Detect which cell encompasses the target text, then output its (x, y) center coordinate. 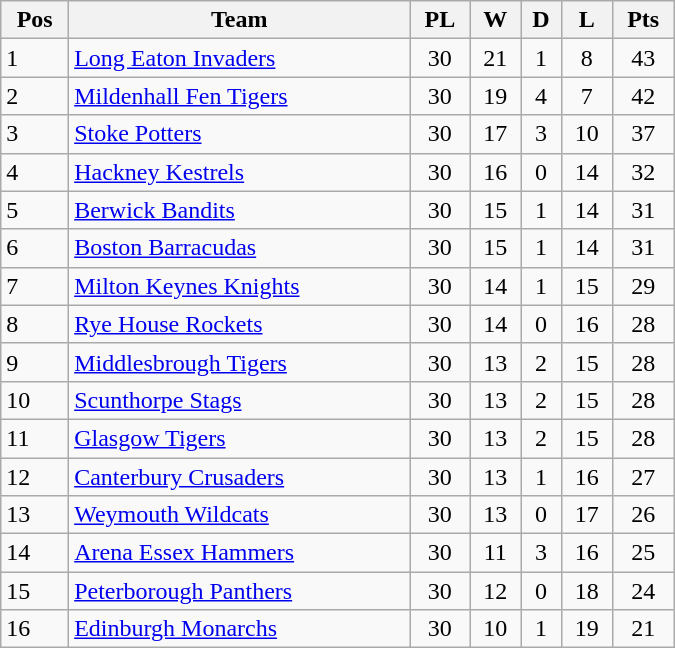
42 (643, 96)
Pos (35, 20)
Middlesbrough Tigers (240, 362)
9 (35, 362)
5 (35, 210)
Peterborough Panthers (240, 591)
43 (643, 58)
PL (440, 20)
L (586, 20)
W (496, 20)
18 (586, 591)
Weymouth Wildcats (240, 515)
Stoke Potters (240, 134)
Berwick Bandits (240, 210)
27 (643, 477)
Arena Essex Hammers (240, 553)
32 (643, 172)
Pts (643, 20)
Glasgow Tigers (240, 438)
25 (643, 553)
Edinburgh Monarchs (240, 629)
Long Eaton Invaders (240, 58)
26 (643, 515)
Canterbury Crusaders (240, 477)
Boston Barracudas (240, 248)
Scunthorpe Stags (240, 400)
Hackney Kestrels (240, 172)
24 (643, 591)
Rye House Rockets (240, 324)
37 (643, 134)
Team (240, 20)
29 (643, 286)
D (540, 20)
6 (35, 248)
Milton Keynes Knights (240, 286)
Mildenhall Fen Tigers (240, 96)
